Identify which cell holds the provided text, then report its (x, y) central coordinate. 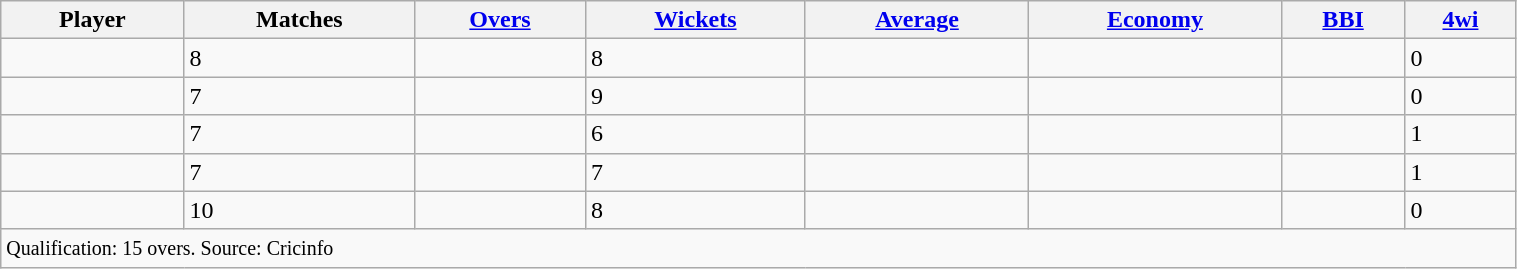
Overs (500, 20)
4wi (1460, 20)
Average (916, 20)
10 (300, 210)
Player (92, 20)
Qualification: 15 overs. Source: Cricinfo (758, 248)
9 (695, 96)
6 (695, 134)
Wickets (695, 20)
Economy (1156, 20)
Matches (300, 20)
BBI (1343, 20)
